Search for the cell housing the specified text and yield its [x, y] center coordinate. 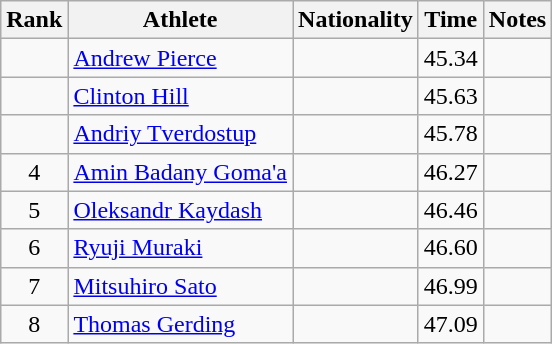
Andrew Pierce [180, 58]
Notes [517, 20]
Ryuji Muraki [180, 248]
45.63 [450, 96]
7 [34, 286]
5 [34, 210]
46.27 [450, 172]
46.46 [450, 210]
Rank [34, 20]
Andriy Tverdostup [180, 134]
Nationality [356, 20]
Athlete [180, 20]
8 [34, 324]
Time [450, 20]
Clinton Hill [180, 96]
46.99 [450, 286]
Thomas Gerding [180, 324]
47.09 [450, 324]
6 [34, 248]
4 [34, 172]
45.34 [450, 58]
Oleksandr Kaydash [180, 210]
46.60 [450, 248]
Amin Badany Goma'a [180, 172]
45.78 [450, 134]
Mitsuhiro Sato [180, 286]
